Return the [X, Y] coordinate for the center point of the cell that contains the specified text.  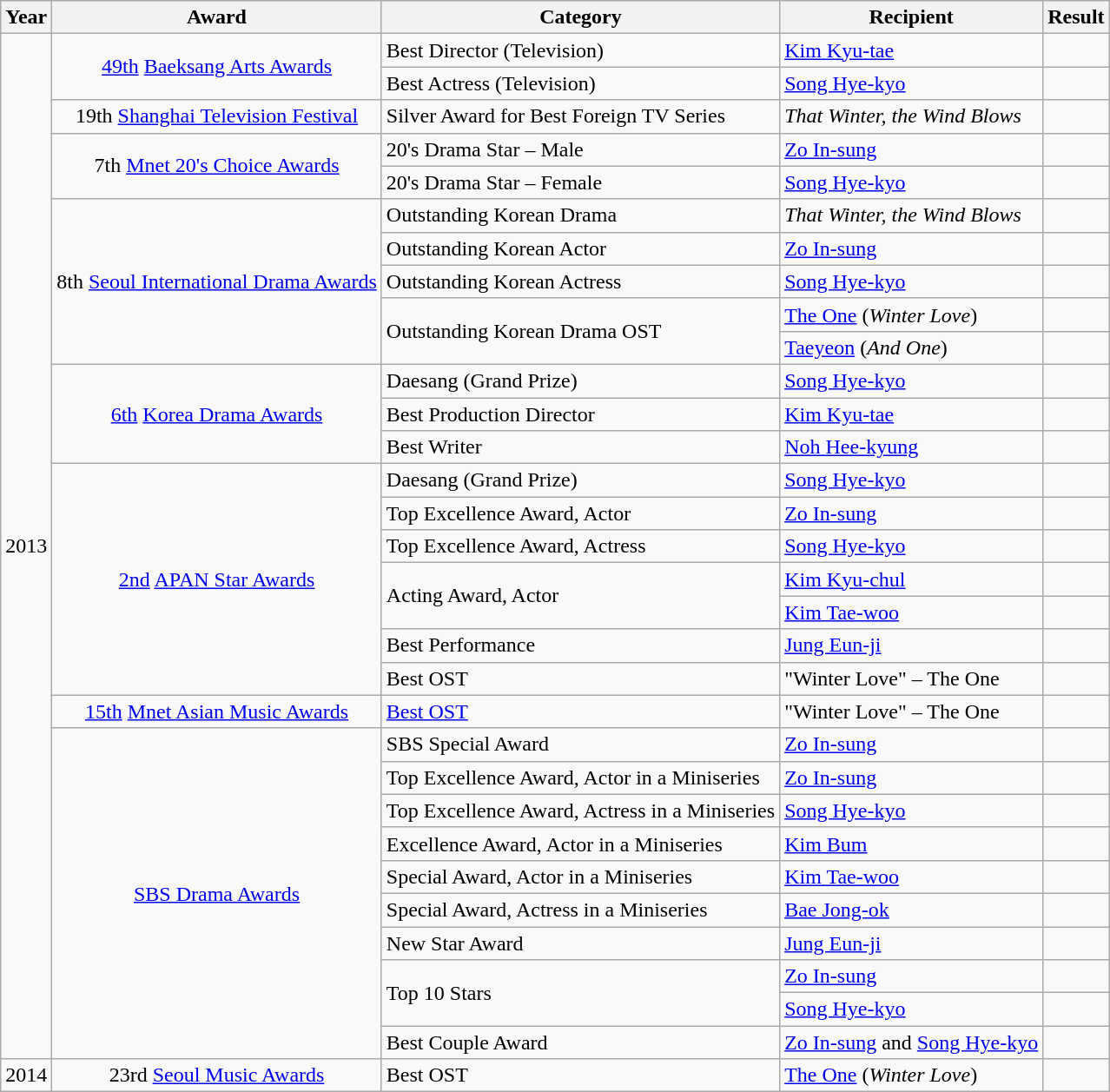
Outstanding Korean Actor [580, 248]
19th Shanghai Television Festival [217, 116]
Best Production Director [580, 414]
Silver Award for Best Foreign TV Series [580, 116]
Kim Bum [912, 844]
2nd APAN Star Awards [217, 579]
20's Drama Star – Female [580, 182]
Category [580, 17]
Recipient [912, 17]
Result [1076, 17]
Best Actress (Television) [580, 83]
6th Korea Drama Awards [217, 414]
Special Award, Actor in a Miniseries [580, 877]
2013 [26, 546]
Best Director (Television) [580, 50]
Top Excellence Award, Actor [580, 513]
Award [217, 17]
Best Couple Award [580, 1042]
Outstanding Korean Actress [580, 281]
49th Baeksang Arts Awards [217, 67]
Top Excellence Award, Actor in a Miniseries [580, 778]
Outstanding Korean Drama OST [580, 331]
7th Mnet 20's Choice Awards [217, 166]
Bae Jong-ok [912, 910]
Acting Award, Actor [580, 596]
Taeyeon (And One) [912, 347]
Top 10 Stars [580, 993]
20's Drama Star – Male [580, 149]
SBS Special Award [580, 745]
Special Award, Actress in a Miniseries [580, 910]
Noh Hee-kyung [912, 447]
Best Performance [580, 645]
15th Mnet Asian Music Awards [217, 711]
Outstanding Korean Drama [580, 215]
Kim Kyu-chul [912, 579]
Year [26, 17]
Zo In-sung and Song Hye-kyo [912, 1042]
Excellence Award, Actor in a Miniseries [580, 844]
Best Writer [580, 447]
2014 [26, 1075]
Top Excellence Award, Actress [580, 546]
8th Seoul International Drama Awards [217, 281]
Top Excellence Award, Actress in a Miniseries [580, 811]
23rd Seoul Music Awards [217, 1075]
SBS Drama Awards [217, 893]
New Star Award [580, 943]
